For the text-containing cell, return its midpoint in (X, Y) coordinate format. 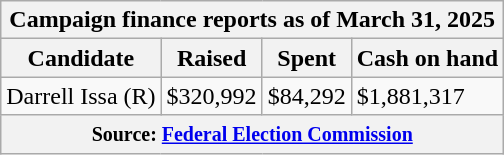
Darrell Issa (R) (81, 96)
Spent (306, 58)
Campaign finance reports as of March 31, 2025 (252, 20)
$320,992 (212, 96)
Cash on hand (427, 58)
Source: Federal Election Commission (252, 134)
Candidate (81, 58)
$84,292 (306, 96)
Raised (212, 58)
$1,881,317 (427, 96)
